Search for the cell housing the specified text and yield its [X, Y] center coordinate. 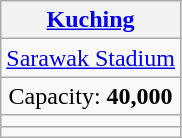
Capacity: 40,000 [91, 96]
Sarawak Stadium [91, 58]
Kuching [91, 20]
